Return the [x, y] coordinate for the center point of the cell that contains the specified text.  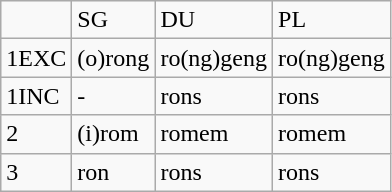
ron [114, 172]
(i)rom [114, 134]
3 [36, 172]
PL [332, 20]
1INC [36, 96]
1EXC [36, 58]
(o)rong [114, 58]
- [114, 96]
SG [114, 20]
2 [36, 134]
DU [214, 20]
